Provide the [X, Y] coordinate of the cell's center where the given text is located.  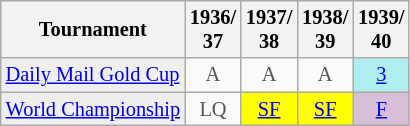
1937/38 [269, 29]
1936/37 [213, 29]
Daily Mail Gold Cup [93, 75]
F [381, 109]
LQ [213, 109]
3 [381, 75]
1938/39 [325, 29]
World Championship [93, 109]
1939/40 [381, 29]
Tournament [93, 29]
